For the text-containing cell, return its midpoint in (x, y) coordinate format. 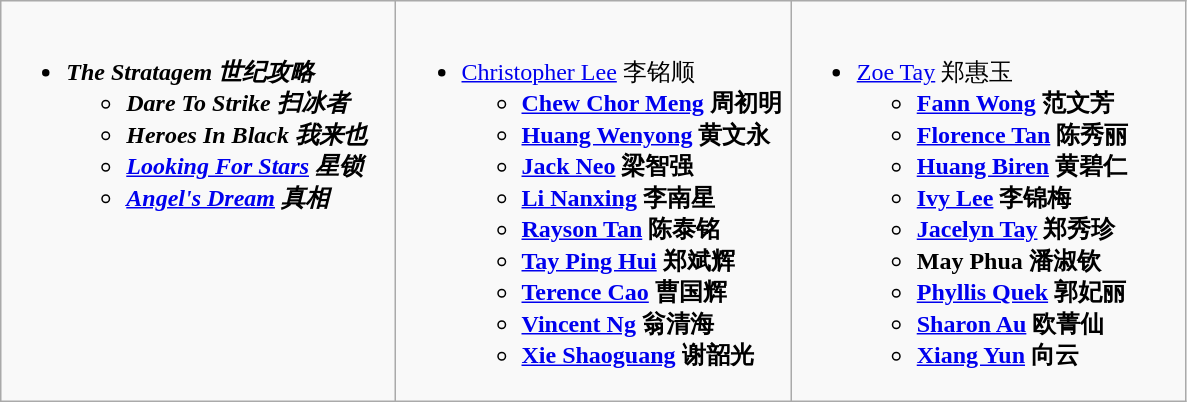
The Stratagem 世纪攻略Dare To Strike 扫冰者Heroes In Black 我来也Looking For Stars 星锁Angel's Dream 真相 (198, 202)
Zoe Tay 郑惠玉Fann Wong 范文芳Florence Tan 陈秀丽Huang Biren 黄碧仁Ivy Lee 李锦梅Jacelyn Tay 郑秀珍May Phua 潘淑钦Phyllis Quek 郭妃丽Sharon Au 欧菁仙Xiang Yun 向云 (988, 202)
